Find where the given text appears and provide that cell's center as [X, Y] coordinate. 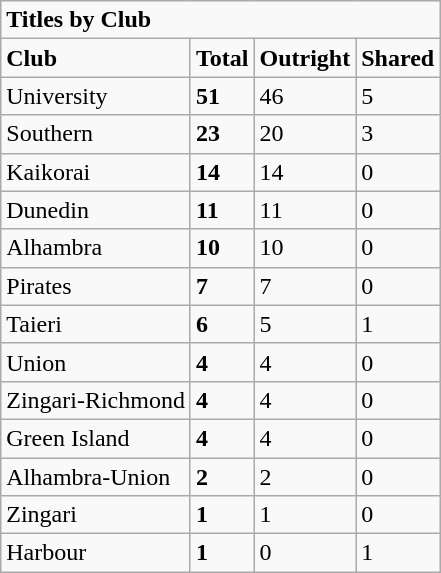
20 [305, 134]
23 [222, 134]
Total [222, 58]
Zingari [96, 515]
Pirates [96, 286]
Alhambra [96, 248]
3 [398, 134]
51 [222, 96]
46 [305, 96]
Union [96, 362]
Alhambra-Union [96, 477]
Harbour [96, 553]
6 [222, 324]
Green Island [96, 438]
Southern [96, 134]
Titles by Club [220, 20]
Outright [305, 58]
University [96, 96]
Taieri [96, 324]
Shared [398, 58]
Kaikorai [96, 172]
Club [96, 58]
Zingari-Richmond [96, 400]
Dunedin [96, 210]
